Return the [x, y] coordinate for the center point of the cell that contains the specified text.  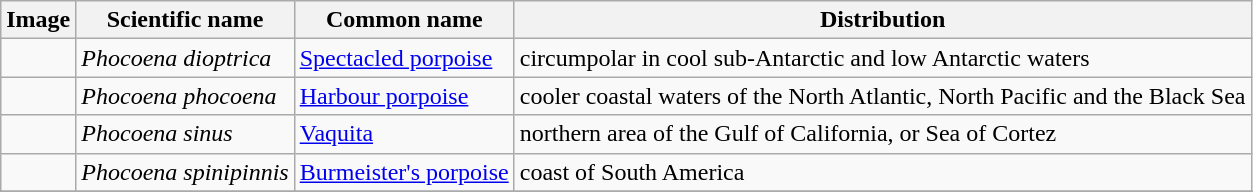
Phocoena spinipinnis [185, 172]
Burmeister's porpoise [404, 172]
Distribution [882, 20]
Vaquita [404, 134]
Phocoena phocoena [185, 96]
Harbour porpoise [404, 96]
Spectacled porpoise [404, 58]
Scientific name [185, 20]
cooler coastal waters of the North Atlantic, North Pacific and the Black Sea [882, 96]
circumpolar in cool sub-Antarctic and low Antarctic waters [882, 58]
Phocoena dioptrica [185, 58]
northern area of the Gulf of California, or Sea of Cortez [882, 134]
Common name [404, 20]
Image [38, 20]
coast of South America [882, 172]
Phocoena sinus [185, 134]
